Find where the given text appears and provide that cell's center as [x, y] coordinate. 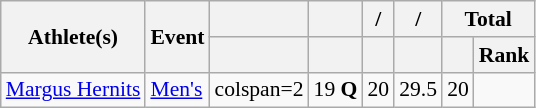
Event [177, 36]
Athlete(s) [74, 36]
Rank [504, 55]
Men's [177, 90]
29.5 [418, 90]
Total [488, 19]
Margus Hernits [74, 90]
colspan=2 [258, 90]
19 Q [336, 90]
